For the text-containing cell, return its midpoint in [X, Y] coordinate format. 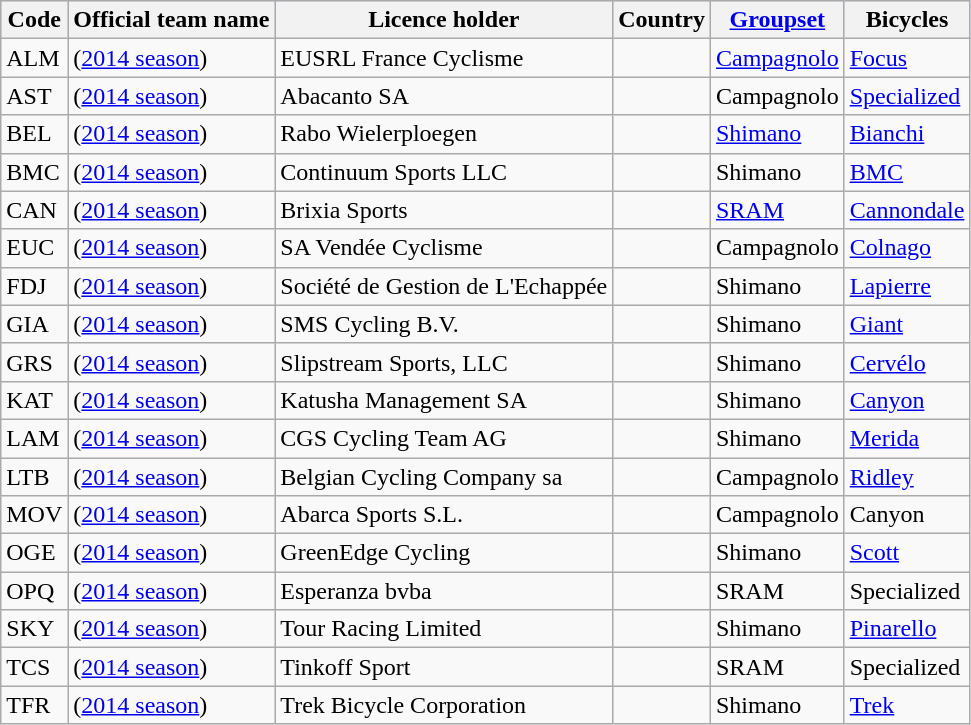
CAN [34, 210]
Colnago [907, 248]
CGS Cycling Team AG [444, 438]
Société de Gestion de L'Echappée [444, 286]
GreenEdge Cycling [444, 553]
Scott [907, 553]
Bianchi [907, 134]
MOV [34, 515]
Cannondale [907, 210]
SMS Cycling B.V. [444, 324]
LAM [34, 438]
Slipstream Sports, LLC [444, 362]
OGE [34, 553]
Focus [907, 58]
EUSRL France Cyclisme [444, 58]
Pinarello [907, 629]
OPQ [34, 591]
Country [662, 20]
FDJ [34, 286]
Giant [907, 324]
KAT [34, 400]
Cervélo [907, 362]
Abacanto SA [444, 96]
TCS [34, 667]
Esperanza bvba [444, 591]
TFR [34, 705]
Trek [907, 705]
LTB [34, 477]
Belgian Cycling Company sa [444, 477]
Licence holder [444, 20]
Groupset [777, 20]
Official team name [172, 20]
GRS [34, 362]
Code [34, 20]
Bicycles [907, 20]
Abarca Sports S.L. [444, 515]
SKY [34, 629]
Rabo Wielerploegen [444, 134]
SA Vendée Cyclisme [444, 248]
BEL [34, 134]
Merida [907, 438]
GIA [34, 324]
Lapierre [907, 286]
Trek Bicycle Corporation [444, 705]
Katusha Management SA [444, 400]
Continuum Sports LLC [444, 172]
EUC [34, 248]
Tour Racing Limited [444, 629]
Brixia Sports [444, 210]
Ridley [907, 477]
ALM [34, 58]
Tinkoff Sport [444, 667]
AST [34, 96]
